Pinpoint the cell where the given text exists, returning its (X, Y) midpoint coordinate. 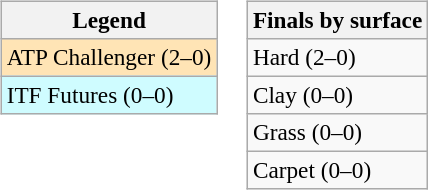
Finals by surface (337, 20)
Clay (0–0) (337, 95)
Legend (108, 20)
Hard (2–0) (337, 57)
ITF Futures (0–0) (108, 95)
Grass (0–0) (337, 133)
Carpet (0–0) (337, 171)
ATP Challenger (2–0) (108, 57)
